Detect which cell encompasses the target text, then output its [X, Y] center coordinate. 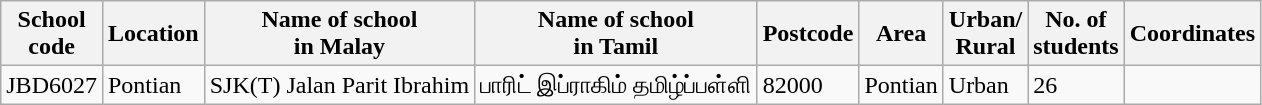
SJK(T) Jalan Parit Ibrahim [339, 85]
Location [153, 34]
Area [901, 34]
82000 [808, 85]
Name of schoolin Tamil [616, 34]
JBD6027 [52, 85]
Urban [985, 85]
No. ofstudents [1076, 34]
Name of schoolin Malay [339, 34]
பாரிட் இப்ராகிம் தமிழ்ப்பள்ளி [616, 85]
Coordinates [1192, 34]
Urban/Rural [985, 34]
26 [1076, 85]
Postcode [808, 34]
Schoolcode [52, 34]
